Scan for the cell matching the given text and deliver its [X, Y] coordinate at center. 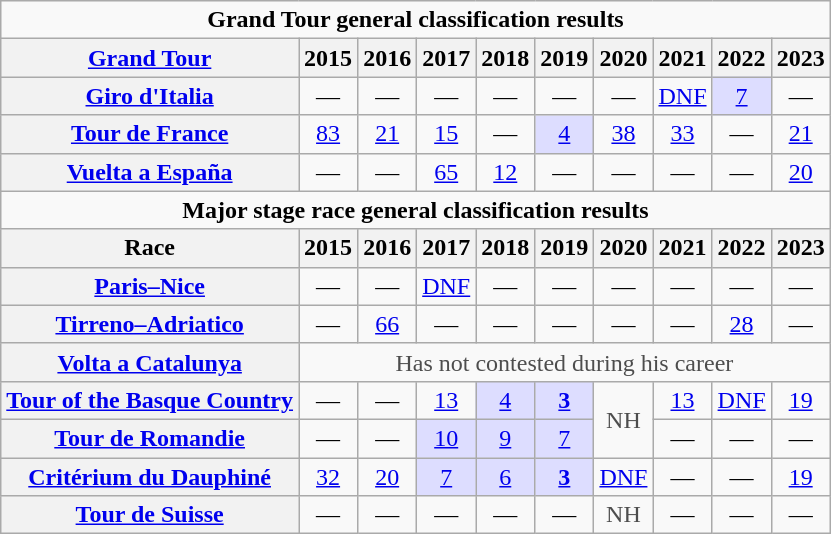
38 [624, 134]
6 [506, 477]
Grand Tour general classification results [416, 20]
Tour de Romandie [150, 438]
Paris–Nice [150, 286]
32 [328, 477]
33 [682, 134]
10 [446, 438]
Tour de France [150, 134]
83 [328, 134]
Tour of the Basque Country [150, 400]
Tirreno–Adriatico [150, 324]
28 [742, 324]
Race [150, 248]
Vuelta a España [150, 172]
65 [446, 172]
Has not contested during his career [565, 362]
15 [446, 134]
Critérium du Dauphiné [150, 477]
Major stage race general classification results [416, 210]
Volta a Catalunya [150, 362]
Giro d'Italia [150, 96]
Grand Tour [150, 58]
12 [506, 172]
9 [506, 438]
Tour de Suisse [150, 515]
66 [388, 324]
